Capture the cell that displays the provided text and extract its [x, y] central coordinate. 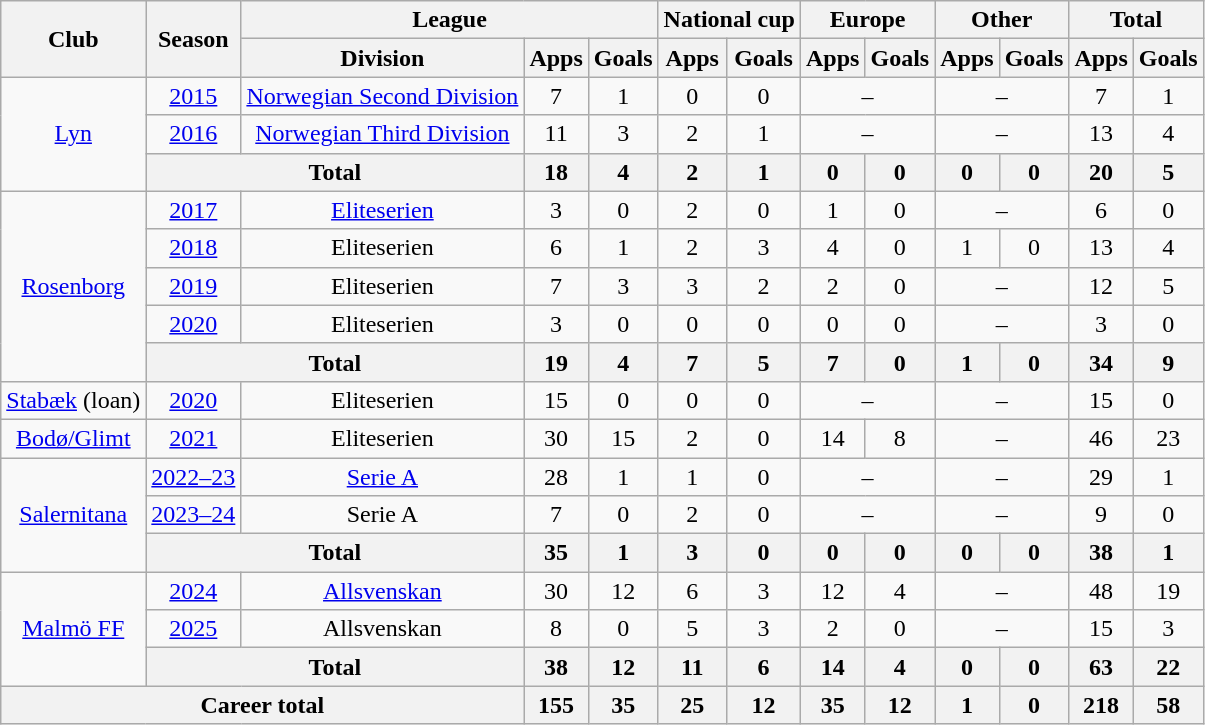
25 [692, 705]
Lyn [74, 134]
Season [194, 39]
Europe [868, 20]
2015 [194, 96]
Club [74, 39]
23 [1168, 438]
League [450, 20]
Malmö FF [74, 629]
2021 [194, 438]
Salernitana [74, 515]
46 [1101, 438]
63 [1101, 667]
20 [1101, 172]
National cup [729, 20]
2022–23 [194, 477]
28 [556, 477]
58 [1168, 705]
Bodø/Glimt [74, 438]
Other [1002, 20]
2024 [194, 591]
Stabæk (loan) [74, 400]
18 [556, 172]
218 [1101, 705]
2016 [194, 134]
Norwegian Third Division [382, 134]
Rosenborg [74, 286]
2019 [194, 286]
Career total [262, 705]
34 [1101, 362]
Division [382, 58]
29 [1101, 477]
Norwegian Second Division [382, 96]
2023–24 [194, 515]
2017 [194, 210]
48 [1101, 591]
2018 [194, 248]
155 [556, 705]
22 [1168, 667]
2025 [194, 629]
